Identify which cell holds the provided text, then report its (X, Y) central coordinate. 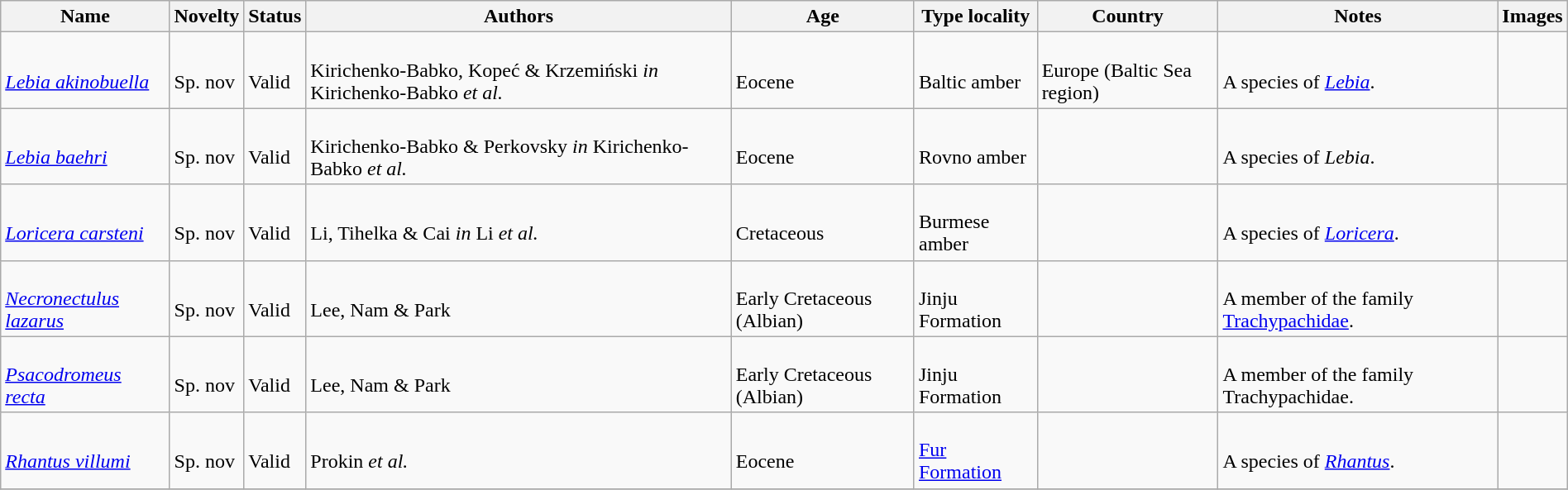
Status (275, 17)
Necronectulus lazarus (85, 298)
Cretaceous (822, 222)
Age (822, 17)
Kirichenko-Babko & Perkovsky in Kirichenko-Babko et al. (519, 146)
Lebia akinobuella (85, 70)
A species of Loricera. (1358, 222)
Country (1128, 17)
Rhantus villumi (85, 450)
Novelty (207, 17)
Psacodromeus recta (85, 374)
Baltic amber (976, 70)
Burmese amber (976, 222)
Images (1532, 17)
Fur Formation (976, 450)
A species of Rhantus. (1358, 450)
Authors (519, 17)
Loricera carsteni (85, 222)
Lebia baehri (85, 146)
Notes (1358, 17)
Type locality (976, 17)
Prokin et al. (519, 450)
Europe (Baltic Sea region) (1128, 70)
Li, Tihelka & Cai in Li et al. (519, 222)
Rovno amber (976, 146)
Name (85, 17)
Kirichenko-Babko, Kopeć & Krzemiński in Kirichenko-Babko et al. (519, 70)
